Determine the (X, Y) coordinate at the center of the cell enclosing the given text.  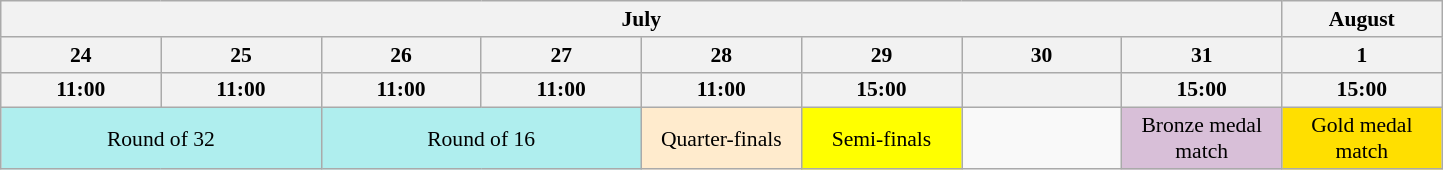
July (642, 19)
30 (1042, 55)
Round of 16 (481, 138)
Gold medal match (1362, 138)
1 (1362, 55)
24 (81, 55)
Semi-finals (881, 138)
27 (561, 55)
31 (1202, 55)
28 (721, 55)
25 (241, 55)
Bronze medal match (1202, 138)
26 (401, 55)
29 (881, 55)
August (1362, 19)
Round of 32 (161, 138)
Quarter-finals (721, 138)
